Determine the [x, y] coordinate at the center of the cell enclosing the given text.  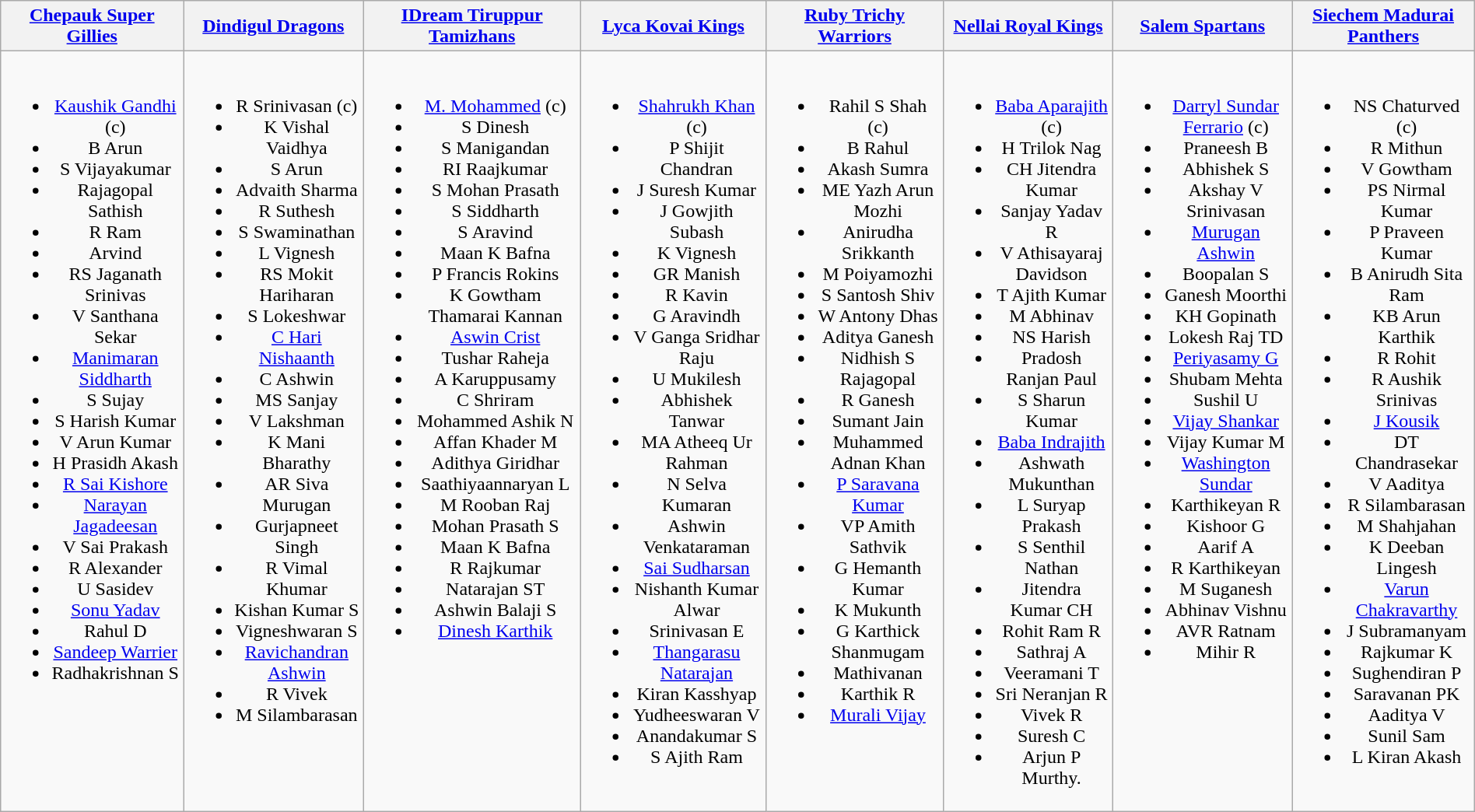
IDream Tiruppur Tamizhans [472, 26]
Dindigul Dragons [274, 26]
Siechem Madurai Panthers [1383, 26]
Salem Spartans [1203, 26]
Nellai Royal Kings [1028, 26]
Lyca Kovai Kings [674, 26]
Ruby Trichy Warriors [854, 26]
Chepauk Super Gillies [92, 26]
